Determine the (X, Y) coordinate at the center of the cell enclosing the given text.  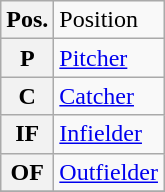
Infielder (109, 134)
P (28, 58)
Position (109, 20)
Pitcher (109, 58)
Catcher (109, 96)
OF (28, 172)
IF (28, 134)
Pos. (28, 20)
C (28, 96)
Outfielder (109, 172)
